Provide the [X, Y] coordinate of the cell's center where the given text is located.  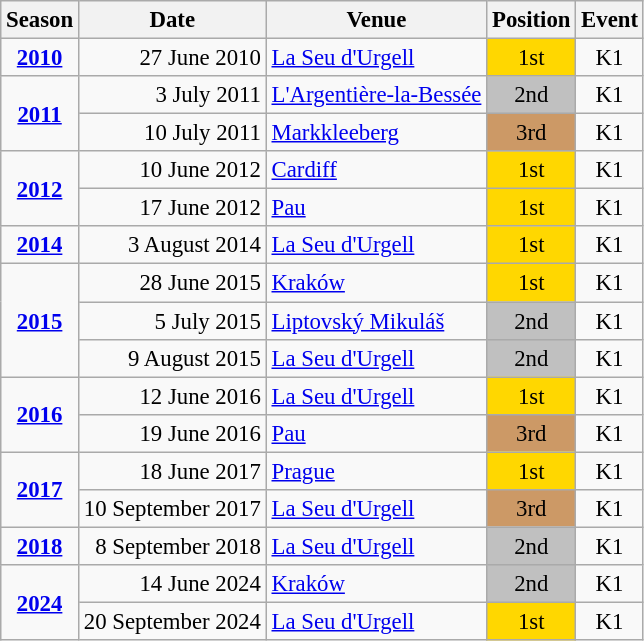
Liptovský Mikuláš [376, 321]
Markkleeberg [376, 133]
Date [172, 20]
19 June 2016 [172, 433]
28 June 2015 [172, 283]
2010 [40, 58]
2016 [40, 414]
2014 [40, 245]
2018 [40, 546]
3 August 2014 [172, 245]
20 September 2024 [172, 621]
2011 [40, 114]
3 July 2011 [172, 95]
Venue [376, 20]
10 September 2017 [172, 509]
L'Argentière-la-Bessée [376, 95]
2017 [40, 490]
14 June 2024 [172, 584]
18 June 2017 [172, 471]
2012 [40, 188]
Event [610, 20]
Cardiff [376, 170]
Season [40, 20]
17 June 2012 [172, 208]
Prague [376, 471]
9 August 2015 [172, 358]
2024 [40, 602]
12 June 2016 [172, 396]
5 July 2015 [172, 321]
2015 [40, 320]
10 July 2011 [172, 133]
8 September 2018 [172, 546]
27 June 2010 [172, 58]
Position [532, 20]
10 June 2012 [172, 170]
